Capture the cell that displays the provided text and extract its [x, y] central coordinate. 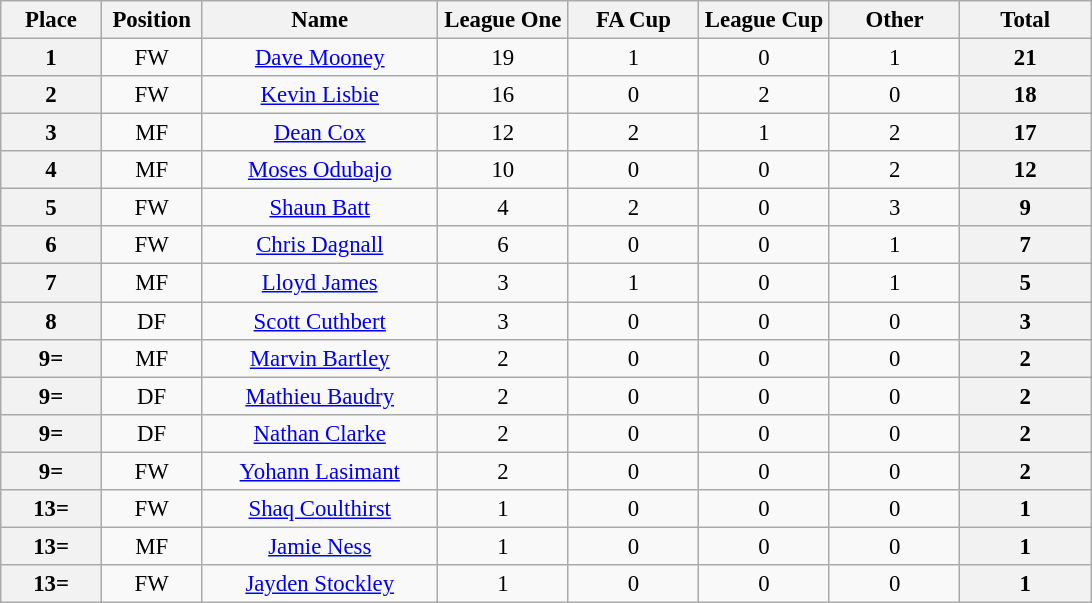
9 [1026, 208]
17 [1026, 133]
18 [1026, 95]
Kevin Lisbie [320, 95]
Chris Dagnall [320, 245]
Marvin Bartley [320, 358]
21 [1026, 58]
Mathieu Baudry [320, 396]
FA Cup [634, 20]
Total [1026, 20]
Scott Cuthbert [320, 321]
Yohann Lasimant [320, 471]
19 [504, 58]
Moses Odubajo [320, 170]
Jayden Stockley [320, 584]
Other [894, 20]
8 [52, 321]
Shaq Coulthirst [320, 509]
10 [504, 170]
Place [52, 20]
Shaun Batt [320, 208]
League One [504, 20]
League Cup [764, 20]
Dean Cox [320, 133]
Name [320, 20]
Nathan Clarke [320, 433]
Lloyd James [320, 283]
16 [504, 95]
Position [152, 20]
Jamie Ness [320, 546]
Dave Mooney [320, 58]
